Return [X, Y] of the center of cell containing provided text 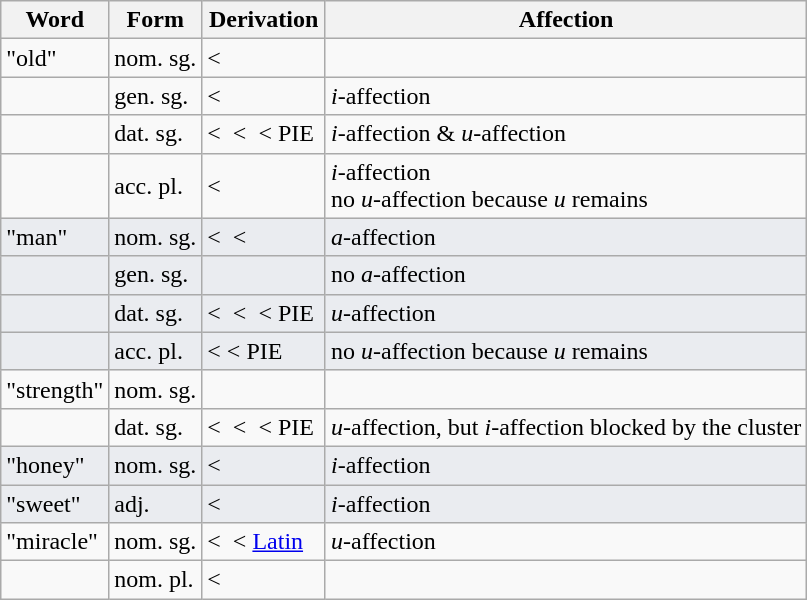
Derivation [264, 20]
no a‑affection [566, 275]
nom. pl. [156, 580]
"honey" [55, 465]
no u‑affection because u remains [566, 351]
"strength" [55, 389]
"sweet" [55, 503]
< < PIE [264, 351]
< < [264, 237]
Word [55, 20]
"old" [55, 58]
i‑affectionno u‑affection because u remains [566, 186]
adj. [156, 503]
< < Latin [264, 542]
Affection [566, 20]
"man" [55, 237]
"miracle" [55, 542]
Form [156, 20]
u‑affection, but i‑affection blocked by the cluster [566, 427]
a‑affection [566, 237]
i‑affection & u‑affection [566, 134]
